Pinpoint the cell where the given text exists, returning its [X, Y] midpoint coordinate. 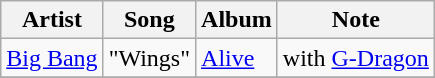
Big Bang [52, 58]
Artist [52, 20]
Note [356, 20]
Album [237, 20]
"Wings" [149, 58]
with G-Dragon [356, 58]
Alive [237, 58]
Song [149, 20]
